Locate the cell with the specified text and output its (x, y) center coordinate. 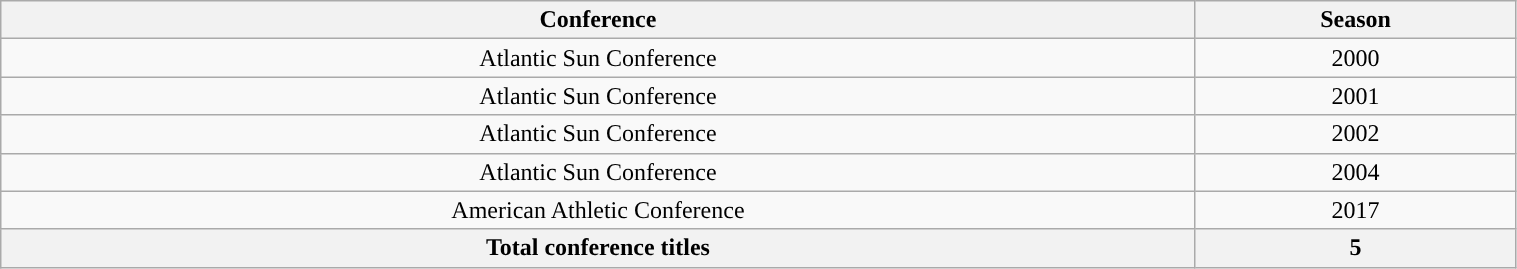
Conference (598, 20)
Total conference titles (598, 248)
American Athletic Conference (598, 210)
Season (1356, 20)
2001 (1356, 96)
2000 (1356, 58)
2017 (1356, 210)
5 (1356, 248)
2002 (1356, 134)
2004 (1356, 172)
